Return [x, y] of the center of cell containing provided text 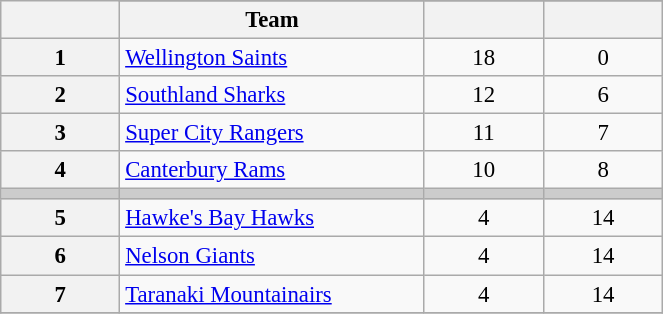
1 [60, 58]
Wellington Saints [272, 58]
12 [484, 95]
0 [602, 58]
5 [60, 219]
Hawke's Bay Hawks [272, 219]
Super City Rangers [272, 133]
Nelson Giants [272, 256]
Southland Sharks [272, 95]
3 [60, 133]
18 [484, 58]
2 [60, 95]
8 [602, 170]
10 [484, 170]
Team [272, 20]
Taranaki Mountainairs [272, 294]
Canterbury Rams [272, 170]
11 [484, 133]
